Identify which cell holds the provided text, then report its (x, y) central coordinate. 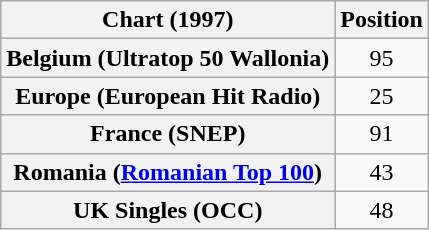
25 (382, 96)
UK Singles (OCC) (168, 210)
France (SNEP) (168, 134)
43 (382, 172)
48 (382, 210)
Position (382, 20)
91 (382, 134)
Europe (European Hit Radio) (168, 96)
Romania (Romanian Top 100) (168, 172)
95 (382, 58)
Belgium (Ultratop 50 Wallonia) (168, 58)
Chart (1997) (168, 20)
